Extract the (X, Y) coordinate from the center of the cell holding the provided text.  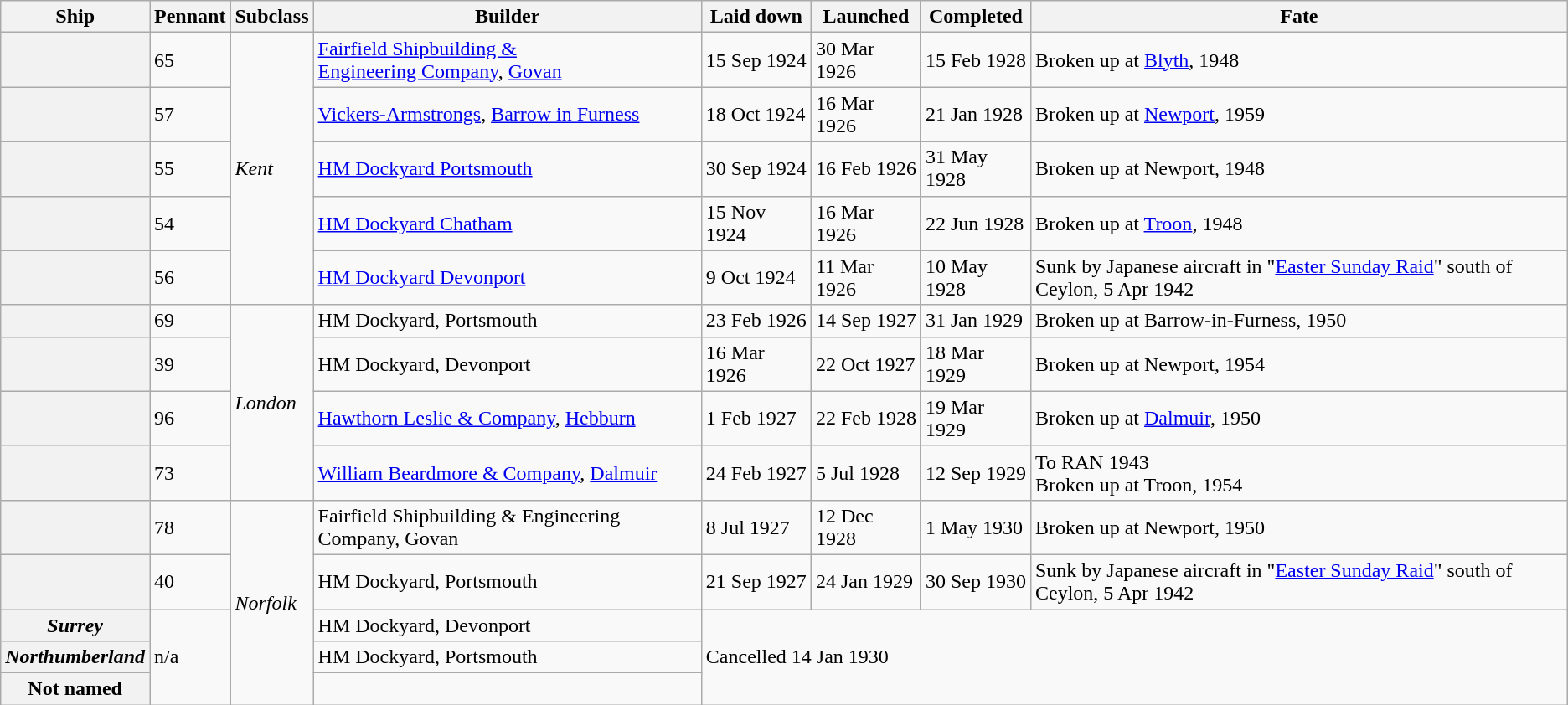
William Beardmore & Company, Dalmuir (508, 472)
14 Sep 1927 (866, 321)
22 Oct 1927 (866, 363)
11 Mar 1926 (866, 278)
18 Oct 1924 (756, 114)
Broken up at Dalmuir, 1950 (1298, 419)
Pennant (190, 17)
65 (190, 60)
Surrey (75, 625)
10 May 1928 (975, 278)
31 Jan 1929 (975, 321)
19 Mar 1929 (975, 419)
15 Sep 1924 (756, 60)
Subclass (271, 17)
Ship (75, 17)
HM Dockyard Chatham (508, 223)
1 Feb 1927 (756, 419)
HM Dockyard Portsmouth (508, 169)
1 May 1930 (975, 527)
21 Jan 1928 (975, 114)
Kent (271, 169)
21 Sep 1927 (756, 581)
30 Mar 1926 (866, 60)
Broken up at Troon, 1948 (1298, 223)
London (271, 402)
15 Nov 1924 (756, 223)
Vickers-Armstrongs, Barrow in Furness (508, 114)
HM Dockyard Devonport (508, 278)
73 (190, 472)
18 Mar 1929 (975, 363)
96 (190, 419)
Broken up at Blyth, 1948 (1298, 60)
To RAN 1943Broken up at Troon, 1954 (1298, 472)
22 Jun 1928 (975, 223)
30 Sep 1924 (756, 169)
Builder (508, 17)
Laid down (756, 17)
Hawthorn Leslie & Company, Hebburn (508, 419)
Broken up at Newport, 1959 (1298, 114)
Launched (866, 17)
Broken up at Newport, 1948 (1298, 169)
Completed (975, 17)
Cancelled 14 Jan 1930 (1134, 657)
55 (190, 169)
31 May 1928 (975, 169)
54 (190, 223)
Broken up at Newport, 1950 (1298, 527)
22 Feb 1928 (866, 419)
5 Jul 1928 (866, 472)
Norfolk (271, 602)
78 (190, 527)
n/a (190, 657)
12 Dec 1928 (866, 527)
40 (190, 581)
8 Jul 1927 (756, 527)
30 Sep 1930 (975, 581)
24 Feb 1927 (756, 472)
Broken up at Barrow-in-Furness, 1950 (1298, 321)
Fate (1298, 17)
Not named (75, 689)
12 Sep 1929 (975, 472)
57 (190, 114)
9 Oct 1924 (756, 278)
39 (190, 363)
69 (190, 321)
Broken up at Newport, 1954 (1298, 363)
23 Feb 1926 (756, 321)
56 (190, 278)
15 Feb 1928 (975, 60)
Northumberland (75, 657)
16 Feb 1926 (866, 169)
24 Jan 1929 (866, 581)
